Output the (X, Y) coordinate of the center of the cell containing the given text.  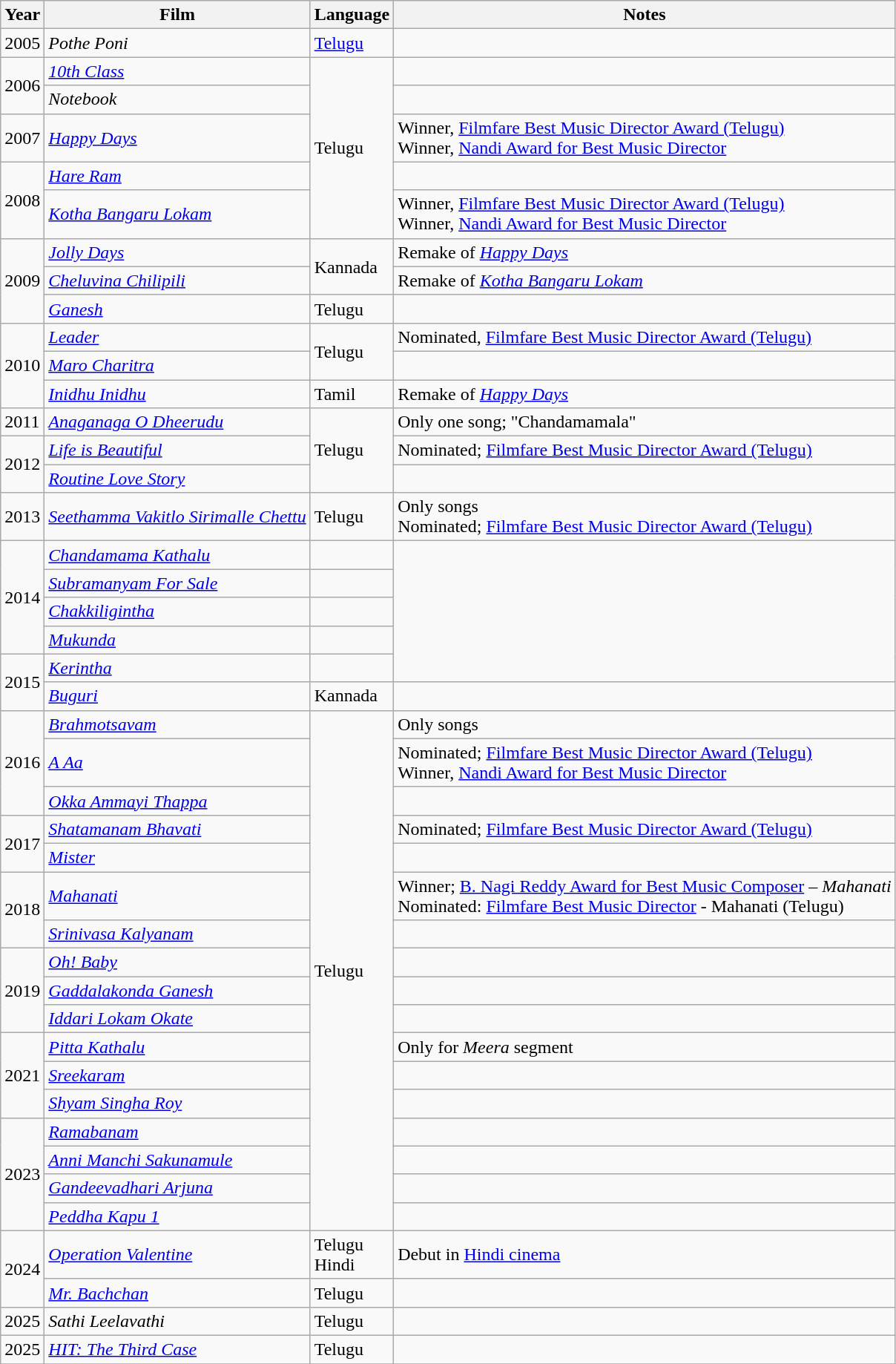
Shatamanam Bhavati (177, 829)
Happy Days (177, 138)
Seethamma Vakitlo Sirimalle Chettu (177, 517)
Peddha Kapu 1 (177, 1216)
2019 (22, 991)
Sreekaram (177, 1075)
Mukunda (177, 640)
Buguri (177, 696)
Ramabanam (177, 1132)
2015 (22, 682)
Language (352, 15)
Cheluvina Chilipili (177, 281)
Tamil (352, 394)
2023 (22, 1174)
Jolly Days (177, 252)
10th Class (177, 71)
Only one song; "Chandamamala" (645, 422)
Mister (177, 857)
Iddari Lokam Okate (177, 1019)
2014 (22, 597)
Maro Charitra (177, 365)
Only songsNominated; Filmfare Best Music Director Award (Telugu) (645, 517)
Notebook (177, 99)
2007 (22, 138)
Nominated; Filmfare Best Music Director Award (Telugu)Winner, Nandi Award for Best Music Director (645, 763)
Shyam Singha Roy (177, 1104)
Film (177, 15)
2016 (22, 763)
2018 (22, 910)
2017 (22, 843)
Life is Beautiful (177, 450)
Nominated, Filmfare Best Music Director Award (Telugu) (645, 337)
Winner; B. Nagi Reddy Award for Best Music Composer – MahanatiNominated: Filmfare Best Music Director - Mahanati (Telugu) (645, 895)
TeluguHindi (352, 1254)
Leader (177, 337)
Year (22, 15)
Mr. Bachchan (177, 1293)
Pothe Poni (177, 43)
2024 (22, 1269)
Inidhu Inidhu (177, 394)
Sathi Leelavathi (177, 1321)
Only songs (645, 724)
2005 (22, 43)
Subramanyam For Sale (177, 583)
A Aa (177, 763)
Okka Ammayi Thappa (177, 801)
Debut in Hindi cinema (645, 1254)
2012 (22, 465)
Only for Meera segment (645, 1047)
Hare Ram (177, 176)
Pitta Kathalu (177, 1047)
2009 (22, 281)
Chakkiligintha (177, 611)
2008 (22, 200)
Oh! Baby (177, 963)
2013 (22, 517)
Kerintha (177, 668)
Brahmotsavam (177, 724)
Gaddalakonda Ganesh (177, 991)
Ganesh (177, 309)
2006 (22, 85)
Remake of Kotha Bangaru Lokam (645, 281)
HIT: The Third Case (177, 1349)
Mahanati (177, 895)
Operation Valentine (177, 1254)
Routine Love Story (177, 479)
Chandamama Kathalu (177, 555)
Kotha Bangaru Lokam (177, 214)
Anni Manchi Sakunamule (177, 1160)
2011 (22, 422)
Anaganaga O Dheerudu (177, 422)
2021 (22, 1075)
Srinivasa Kalyanam (177, 934)
Notes (645, 15)
Gandeevadhari Arjuna (177, 1188)
2010 (22, 365)
